Return the [x, y] coordinate for the center point of the cell that contains the specified text.  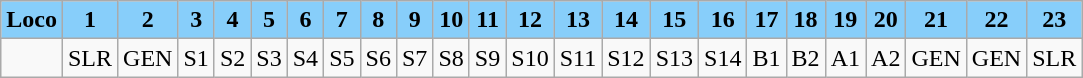
8 [378, 20]
5 [269, 20]
22 [996, 20]
A1 [845, 58]
12 [530, 20]
S4 [305, 58]
S5 [342, 58]
9 [414, 20]
S10 [530, 58]
18 [806, 20]
11 [487, 20]
S12 [626, 58]
2 [148, 20]
B2 [806, 58]
13 [578, 20]
10 [451, 20]
S13 [674, 58]
S3 [269, 58]
3 [196, 20]
7 [342, 20]
6 [305, 20]
S11 [578, 58]
14 [626, 20]
19 [845, 20]
S8 [451, 58]
21 [936, 20]
1 [90, 20]
4 [232, 20]
16 [723, 20]
B1 [766, 58]
A2 [886, 58]
23 [1054, 20]
S9 [487, 58]
S7 [414, 58]
S6 [378, 58]
20 [886, 20]
S14 [723, 58]
S1 [196, 58]
S2 [232, 58]
17 [766, 20]
Loco [32, 20]
15 [674, 20]
